Find where the given text appears and provide that cell's center as (x, y) coordinate. 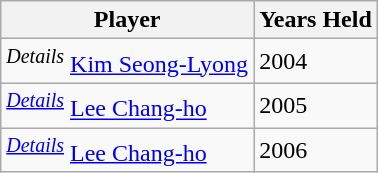
Player (128, 20)
Years Held (316, 20)
2005 (316, 106)
Details Kim Seong-Lyong (128, 62)
2004 (316, 62)
2006 (316, 150)
